Find where the given text appears and provide that cell's center as [x, y] coordinate. 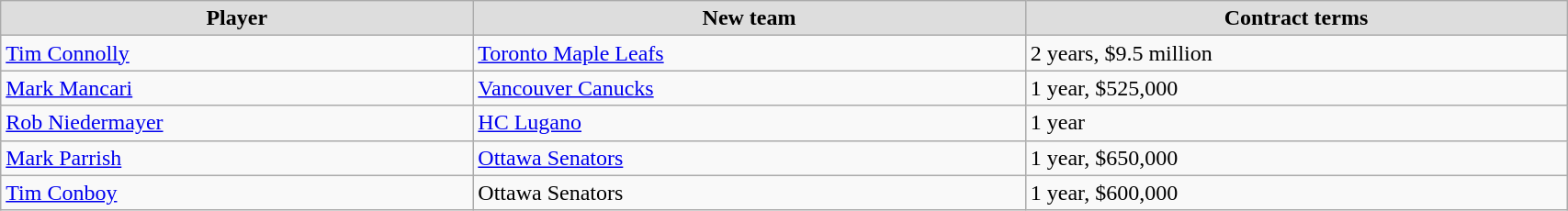
Vancouver Canucks [750, 88]
2 years, $9.5 million [1295, 53]
HC Lugano [750, 123]
Mark Parrish [237, 158]
1 year, $650,000 [1295, 158]
Player [237, 18]
Contract terms [1295, 18]
New team [750, 18]
1 year [1295, 123]
Rob Niedermayer [237, 123]
1 year, $525,000 [1295, 88]
Tim Conboy [237, 193]
Tim Connolly [237, 53]
Toronto Maple Leafs [750, 53]
Mark Mancari [237, 88]
1 year, $600,000 [1295, 193]
